Search for the cell housing the specified text and yield its (X, Y) center coordinate. 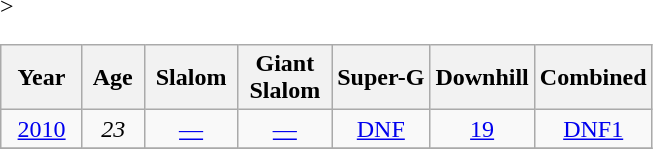
DNF (381, 129)
Combined (593, 78)
2010 (42, 129)
19 (482, 129)
23 (113, 129)
Year (42, 78)
Age (113, 78)
Super-G (381, 78)
Slalom (191, 78)
Downhill (482, 78)
DNF1 (593, 129)
Giant Slalom (285, 78)
